Output the [X, Y] coordinate of the center of the cell containing the given text.  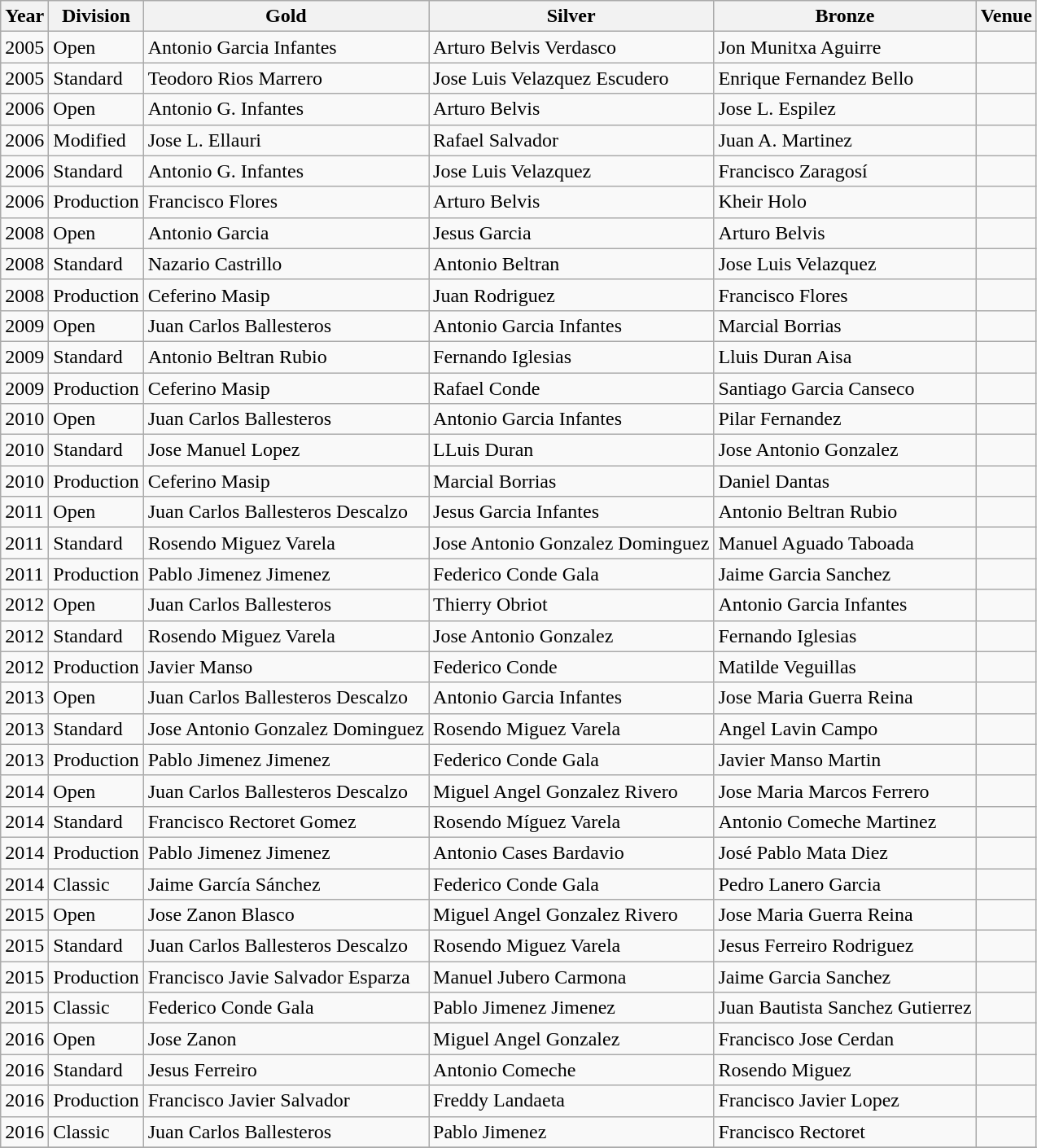
Daniel Dantas [845, 481]
Juan A. Martinez [845, 140]
Teodoro Rios Marrero [286, 78]
Jesus Ferreiro Rodriguez [845, 946]
Enrique Fernandez Bello [845, 78]
Kheir Holo [845, 202]
Antonio Comeche Martinez [845, 822]
Jose Zanon [286, 1039]
Lluis Duran Aisa [845, 357]
Manuel Aguado Taboada [845, 543]
Jon Munitxa Aguirre [845, 47]
Division [96, 16]
Matilde Veguillas [845, 667]
Francisco Javie Salvador Esparza [286, 977]
Antonio Beltran [571, 264]
Nazario Castrillo [286, 264]
Jesus Garcia [571, 233]
Bronze [845, 16]
Freddy Landaeta [571, 1101]
Antonio Comeche [571, 1070]
Arturo Belvis Verdasco [571, 47]
Rafael Conde [571, 388]
Antonio Cases Bardavio [571, 852]
Rafael Salvador [571, 140]
Rosendo Míguez Varela [571, 822]
Francisco Jose Cerdan [845, 1039]
Juan Bautista Sanchez Gutierrez [845, 1008]
Jose L. Espilez [845, 109]
Venue [1006, 16]
Gold [286, 16]
Jaime García Sánchez [286, 883]
Francisco Javier Lopez [845, 1101]
Pilar Fernandez [845, 419]
Pedro Lanero Garcia [845, 883]
Francisco Rectoret Gomez [286, 822]
Francisco Rectoret [845, 1132]
José Pablo Mata Diez [845, 852]
Francisco Javier Salvador [286, 1101]
Javier Manso Martin [845, 760]
Antonio Garcia [286, 233]
Modified [96, 140]
Jesus Ferreiro [286, 1070]
Miguel Angel Gonzalez [571, 1039]
Pablo Jimenez [571, 1132]
Year [24, 16]
Angel Lavin Campo [845, 729]
Manuel Jubero Carmona [571, 977]
Jose Luis Velazquez Escudero [571, 78]
Jose Manuel Lopez [286, 450]
Thierry Obriot [571, 605]
Federico Conde [571, 667]
Santiago Garcia Canseco [845, 388]
Javier Manso [286, 667]
Silver [571, 16]
Francisco Zaragosí [845, 171]
Jose Maria Marcos Ferrero [845, 791]
Juan Rodriguez [571, 295]
Jose L. Ellauri [286, 140]
Jesus Garcia Infantes [571, 512]
Jose Zanon Blasco [286, 915]
Rosendo Miguez [845, 1070]
LLuis Duran [571, 450]
